Pinpoint the cell where the given text exists, returning its [x, y] midpoint coordinate. 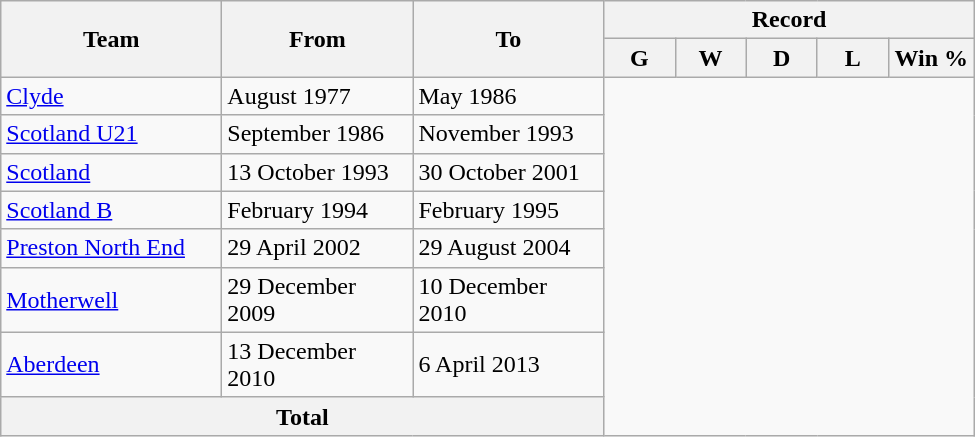
D [782, 58]
May 1986 [508, 96]
29 August 2004 [508, 248]
Scotland [112, 172]
Motherwell [112, 300]
29 December 2009 [318, 300]
Team [112, 39]
August 1977 [318, 96]
L [852, 58]
30 October 2001 [508, 172]
G [640, 58]
10 December 2010 [508, 300]
November 1993 [508, 134]
To [508, 39]
Aberdeen [112, 364]
Scotland U21 [112, 134]
29 April 2002 [318, 248]
From [318, 39]
February 1995 [508, 210]
September 1986 [318, 134]
13 October 1993 [318, 172]
W [710, 58]
Scotland B [112, 210]
Clyde [112, 96]
13 December 2010 [318, 364]
Record [789, 20]
Total [302, 416]
Win % [931, 58]
6 April 2013 [508, 364]
February 1994 [318, 210]
Preston North End [112, 248]
